Capture the cell that displays the provided text and extract its [x, y] central coordinate. 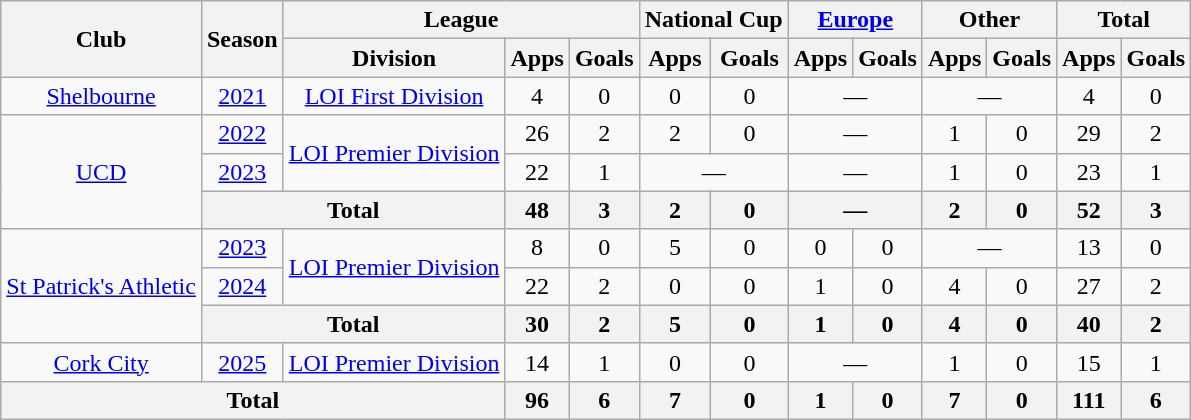
8 [537, 248]
Club [102, 39]
Cork City [102, 362]
30 [537, 324]
29 [1089, 134]
13 [1089, 248]
League [461, 20]
Shelbourne [102, 96]
27 [1089, 286]
Season [242, 39]
LOI First Division [394, 96]
St Patrick's Athletic [102, 286]
40 [1089, 324]
14 [537, 362]
Other [989, 20]
2021 [242, 96]
Europe [855, 20]
52 [1089, 210]
15 [1089, 362]
National Cup [714, 20]
Division [394, 58]
23 [1089, 172]
26 [537, 134]
2022 [242, 134]
96 [537, 400]
111 [1089, 400]
UCD [102, 172]
2024 [242, 286]
2025 [242, 362]
48 [537, 210]
